Identify which cell holds the provided text, then report its [x, y] central coordinate. 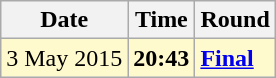
Final [235, 58]
Round [235, 20]
Time [162, 20]
Date [64, 20]
3 May 2015 [64, 58]
20:43 [162, 58]
